Capture the cell that displays the provided text and extract its (X, Y) central coordinate. 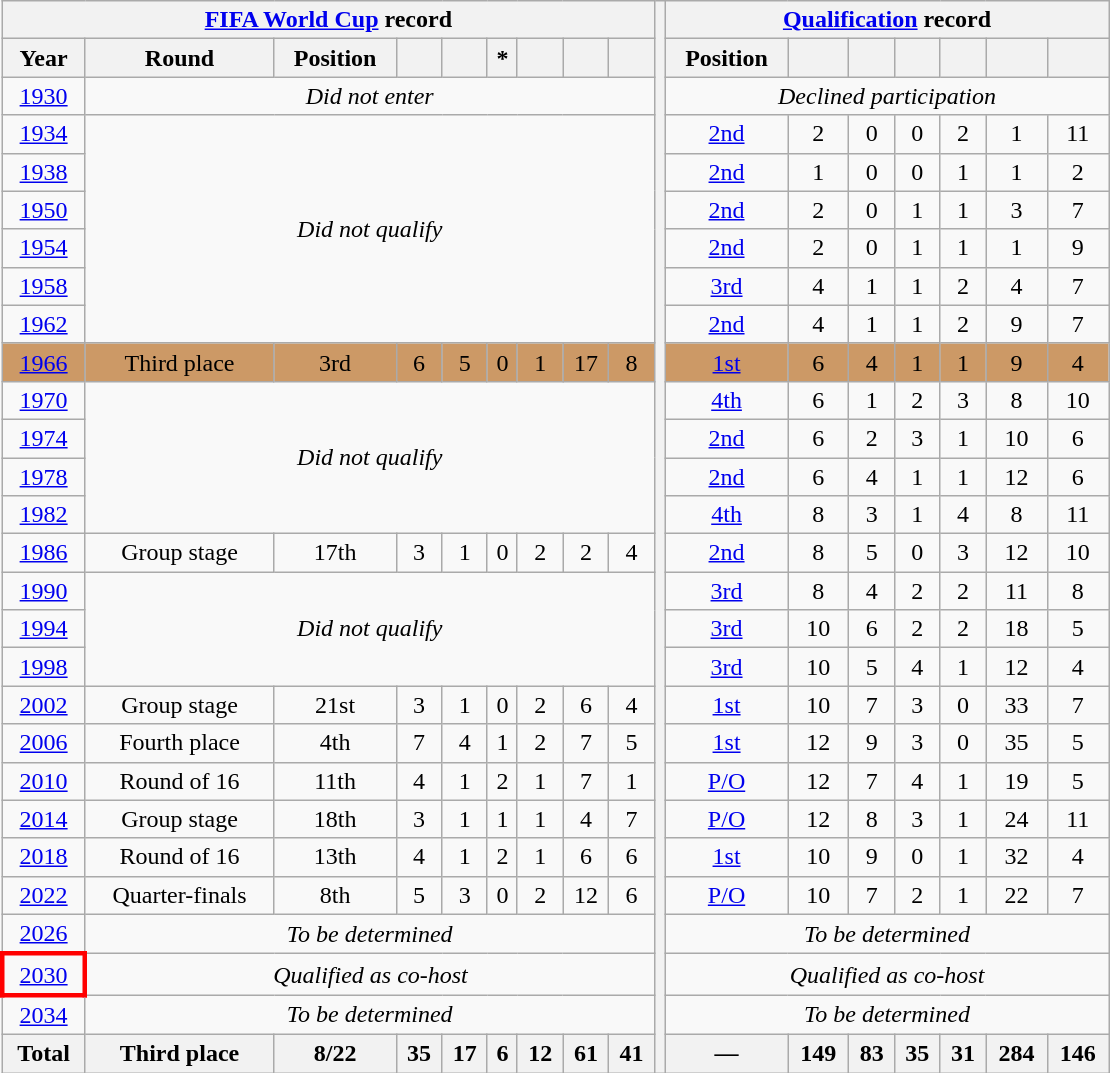
1966 (44, 362)
8/22 (335, 1053)
1978 (44, 477)
149 (818, 1053)
22 (1016, 895)
8th (335, 895)
2014 (44, 819)
19 (1016, 781)
Qualification record (888, 20)
24 (1016, 819)
1986 (44, 553)
2010 (44, 781)
Year (44, 58)
1958 (44, 286)
Declined participation (888, 96)
Quarter-finals (180, 895)
31 (963, 1053)
2002 (44, 705)
2018 (44, 857)
2026 (44, 934)
2022 (44, 895)
1954 (44, 248)
284 (1016, 1053)
83 (872, 1053)
1938 (44, 172)
1994 (44, 629)
1950 (44, 210)
32 (1016, 857)
18 (1016, 629)
1970 (44, 400)
Round (180, 58)
FIFA World Cup record (328, 20)
11th (335, 781)
13th (335, 857)
2030 (44, 974)
Total (44, 1053)
1934 (44, 134)
1974 (44, 438)
21st (335, 705)
2006 (44, 743)
2034 (44, 1015)
41 (632, 1053)
1982 (44, 515)
17th (335, 553)
— (727, 1053)
1990 (44, 591)
Fourth place (180, 743)
1962 (44, 324)
* (502, 58)
146 (1078, 1053)
18th (335, 819)
1998 (44, 667)
61 (586, 1053)
33 (1016, 705)
Did not enter (370, 96)
1930 (44, 96)
